Scan for the cell matching the given text and deliver its [x, y] coordinate at center. 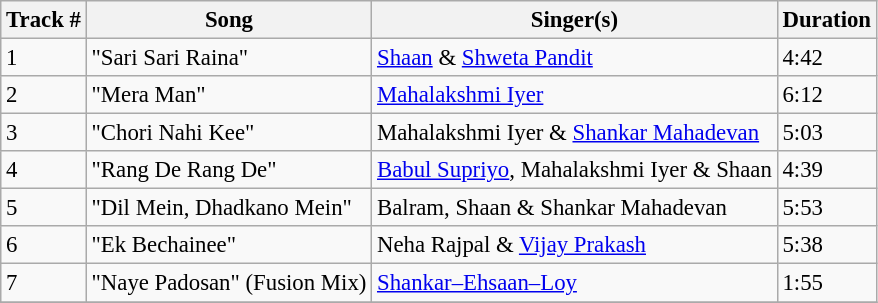
Balram, Shaan & Shankar Mahadevan [574, 208]
6:12 [826, 95]
6 [44, 245]
2 [44, 95]
5 [44, 208]
Babul Supriyo, Mahalakshmi Iyer & Shaan [574, 170]
4:42 [826, 58]
5:53 [826, 208]
5:03 [826, 133]
Mahalakshmi Iyer [574, 95]
Duration [826, 20]
7 [44, 283]
Shaan & Shweta Pandit [574, 58]
"Rang De Rang De" [228, 170]
"Dil Mein, Dhadkano Mein" [228, 208]
"Chori Nahi Kee" [228, 133]
Mahalakshmi Iyer & Shankar Mahadevan [574, 133]
Neha Rajpal & Vijay Prakash [574, 245]
1:55 [826, 283]
Shankar–Ehsaan–Loy [574, 283]
5:38 [826, 245]
Song [228, 20]
"Sari Sari Raina" [228, 58]
Track # [44, 20]
Singer(s) [574, 20]
"Naye Padosan" (Fusion Mix) [228, 283]
4 [44, 170]
"Ek Bechainee" [228, 245]
"Mera Man" [228, 95]
4:39 [826, 170]
1 [44, 58]
3 [44, 133]
